Provide the [x, y] coordinate of the cell's center where the given text is located.  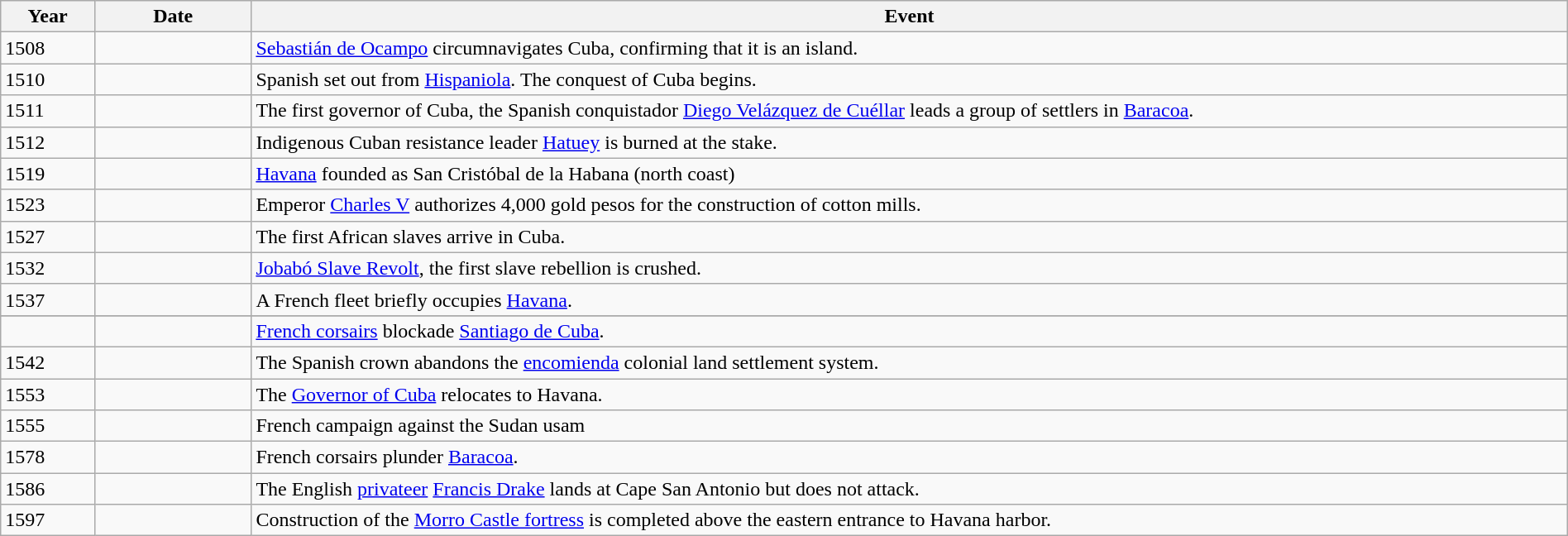
Emperor Charles V authorizes 4,000 gold pesos for the construction of cotton mills. [910, 205]
Jobabó Slave Revolt, the first slave rebellion is crushed. [910, 268]
1523 [48, 205]
1553 [48, 395]
Event [910, 17]
The first governor of Cuba, the Spanish conquistador Diego Velázquez de Cuéllar leads a group of settlers in Baracoa. [910, 111]
The English privateer Francis Drake lands at Cape San Antonio but does not attack. [910, 489]
A French fleet briefly occupies Havana. [910, 299]
1578 [48, 457]
The Governor of Cuba relocates to Havana. [910, 395]
Havana founded as San Cristóbal de la Habana (north coast) [910, 174]
Sebastián de Ocampo circumnavigates Cuba, confirming that it is an island. [910, 48]
1512 [48, 142]
1519 [48, 174]
1527 [48, 237]
1510 [48, 79]
1508 [48, 48]
The first African slaves arrive in Cuba. [910, 237]
The Spanish crown abandons the encomienda colonial land settlement system. [910, 362]
Construction of the Morro Castle fortress is completed above the eastern entrance to Havana harbor. [910, 520]
Spanish set out from Hispaniola. The conquest of Cuba begins. [910, 79]
1542 [48, 362]
Year [48, 17]
1597 [48, 520]
Indigenous Cuban resistance leader Hatuey is burned at the stake. [910, 142]
Date [172, 17]
1555 [48, 426]
1586 [48, 489]
1537 [48, 299]
1511 [48, 111]
French corsairs plunder Baracoa. [910, 457]
French corsairs blockade Santiago de Cuba. [910, 331]
French campaign against the Sudan usam [910, 426]
1532 [48, 268]
